From the cell containing the given text, extract its center point as (X, Y) coordinate. 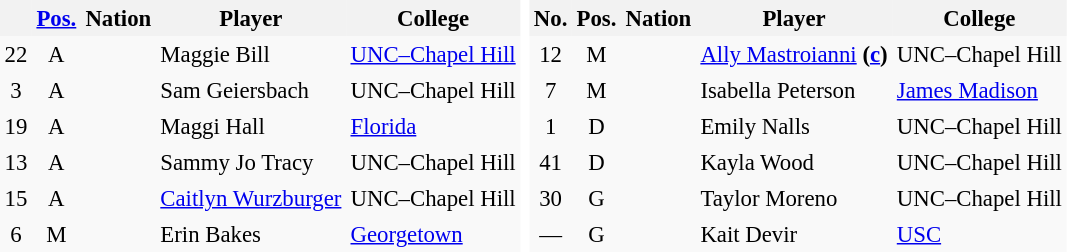
3 (16, 90)
Maggie Bill (251, 54)
Ally Mastroianni (c) (794, 54)
Taylor Moreno (794, 199)
13 (16, 163)
Emily Nalls (794, 126)
James Madison (979, 90)
19 (16, 126)
Kayla Wood (794, 163)
Florida (433, 126)
15 (16, 199)
Sammy Jo Tracy (251, 163)
1 (550, 126)
12 (550, 54)
Maggi Hall (251, 126)
Isabella Peterson (794, 90)
Caitlyn Wurzburger (251, 199)
22 (16, 54)
41 (550, 163)
30 (550, 199)
Sam Geiersbach (251, 90)
7 (550, 90)
No. (550, 18)
G (596, 199)
